Identify which cell holds the provided text, then report its [x, y] central coordinate. 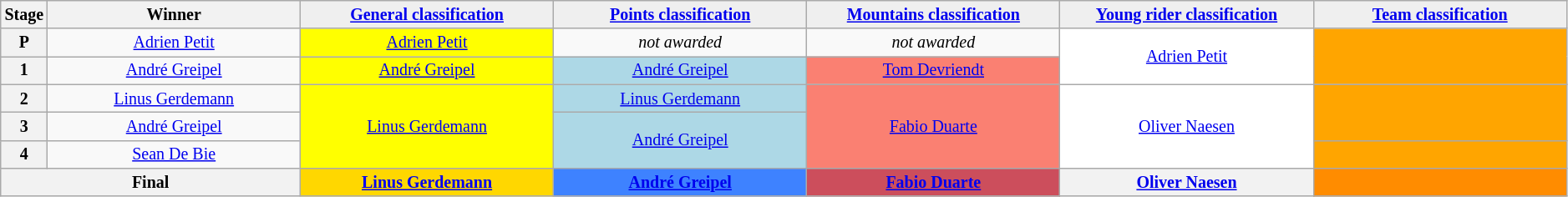
3 [24, 127]
Stage [24, 15]
Team classification [1440, 15]
Winner [174, 15]
Mountains classification [934, 15]
Young rider classification [1186, 15]
Sean De Bie [174, 154]
2 [24, 98]
Points classification [680, 15]
Final [150, 182]
General classification [426, 15]
1 [24, 70]
4 [24, 154]
Tom Devriendt [934, 70]
P [24, 43]
